Return the [X, Y] coordinate for the center point of the cell that contains the specified text.  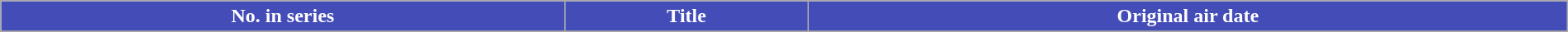
Title [686, 16]
No. in series [283, 16]
Original air date [1188, 16]
